Detect which cell encompasses the target text, then output its [X, Y] center coordinate. 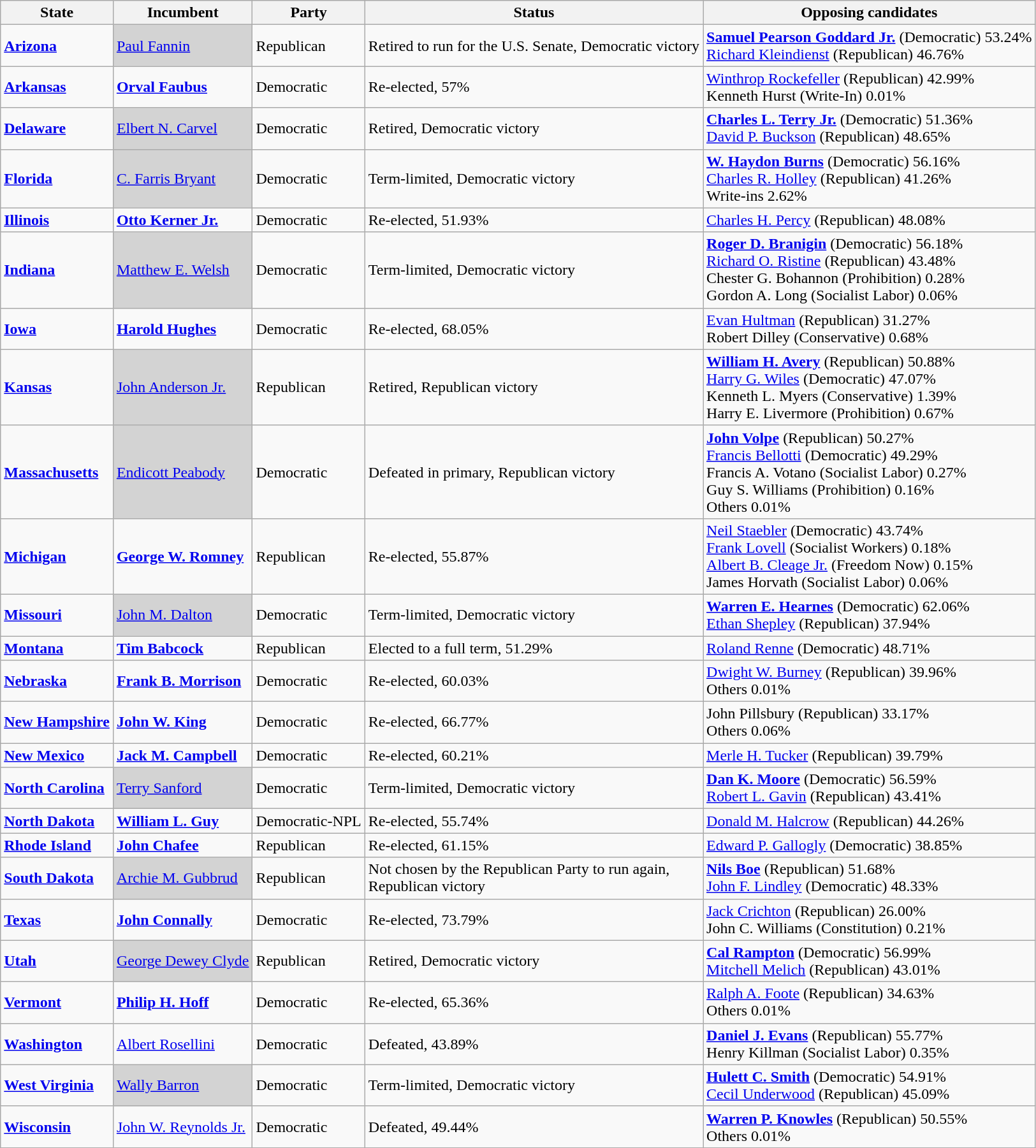
Orval Faubus [182, 87]
Daniel J. Evans (Republican) 55.77% Henry Killman (Socialist Labor) 0.35% [870, 1044]
Status [534, 13]
Samuel Pearson Goddard Jr. (Democratic) 53.24% Richard Kleindienst (Republican) 46.76% [870, 46]
Nebraska [57, 681]
Tim Babcock [182, 648]
Wally Barron [182, 1085]
Massachusetts [57, 472]
Retired to run for the U.S. Senate, Democratic victory [534, 46]
Re-elected, 68.05% [534, 329]
Re-elected, 73.79% [534, 919]
Re-elected, 61.15% [534, 845]
John Pillsbury (Republican) 33.17% Others 0.06% [870, 723]
John W. Reynolds Jr. [182, 1127]
Re-elected, 60.21% [534, 755]
Evan Hultman (Republican) 31.27% Robert Dilley (Conservative) 0.68% [870, 329]
Elbert N. Carvel [182, 129]
Philip H. Hoff [182, 1002]
Nils Boe (Republican) 51.68% John F. Lindley (Democratic) 48.33% [870, 878]
Elected to a full term, 51.29% [534, 648]
C. Farris Bryant [182, 178]
Washington [57, 1044]
Re-elected, 57% [534, 87]
Iowa [57, 329]
Harold Hughes [182, 329]
Re-elected, 60.03% [534, 681]
Retired, Republican victory [534, 388]
Dwight W. Burney (Republican) 39.96% Others 0.01% [870, 681]
John W. King [182, 723]
New Mexico [57, 755]
Re-elected, 51.93% [534, 220]
Otto Kerner Jr. [182, 220]
Ralph A. Foote (Republican) 34.63% Others 0.01% [870, 1002]
Arkansas [57, 87]
Florida [57, 178]
Re-elected, 55.87% [534, 556]
Matthew E. Welsh [182, 270]
William H. Avery (Republican) 50.88% Harry G. Wiles (Democratic) 47.07% Kenneth L. Myers (Conservative) 1.39% Harry E. Livermore (Prohibition) 0.67% [870, 388]
John Chafee [182, 845]
Charles L. Terry Jr. (Democratic) 51.36% David P. Buckson (Republican) 48.65% [870, 129]
Cal Rampton (Democratic) 56.99% Mitchell Melich (Republican) 43.01% [870, 961]
Party [309, 13]
Jack M. Campbell [182, 755]
Texas [57, 919]
Winthrop Rockefeller (Republican) 42.99% Kenneth Hurst (Write-In) 0.01% [870, 87]
Utah [57, 961]
George Dewey Clyde [182, 961]
Michigan [57, 556]
Montana [57, 648]
New Hampshire [57, 723]
Defeated, 49.44% [534, 1127]
Kansas [57, 388]
Roland Renne (Democratic) 48.71% [870, 648]
Not chosen by the Republican Party to run again,Republican victory [534, 878]
Warren E. Hearnes (Democratic) 62.06% Ethan Shepley (Republican) 37.94% [870, 614]
Frank B. Morrison [182, 681]
George W. Romney [182, 556]
Hulett C. Smith (Democratic) 54.91% Cecil Underwood (Republican) 45.09% [870, 1085]
South Dakota [57, 878]
Democratic-NPL [309, 821]
Re-elected, 66.77% [534, 723]
Vermont [57, 1002]
W. Haydon Burns (Democratic) 56.16% Charles R. Holley (Republican) 41.26% Write-ins 2.62% [870, 178]
Wisconsin [57, 1127]
Arizona [57, 46]
Archie M. Gubbrud [182, 878]
Re-elected, 65.36% [534, 1002]
John Anderson Jr. [182, 388]
Rhode Island [57, 845]
Defeated, 43.89% [534, 1044]
Merle H. Tucker (Republican) 39.79% [870, 755]
Warren P. Knowles (Republican) 50.55% Others 0.01% [870, 1127]
Re-elected, 55.74% [534, 821]
West Virginia [57, 1085]
Albert Rosellini [182, 1044]
Dan K. Moore (Democratic) 56.59% Robert L. Gavin (Republican) 43.41% [870, 788]
John Connally [182, 919]
Delaware [57, 129]
Donald M. Halcrow (Republican) 44.26% [870, 821]
Illinois [57, 220]
Missouri [57, 614]
William L. Guy [182, 821]
Endicott Peabody [182, 472]
Opposing candidates [870, 13]
State [57, 13]
Edward P. Gallogly (Democratic) 38.85% [870, 845]
Charles H. Percy (Republican) 48.08% [870, 220]
Paul Fannin [182, 46]
North Carolina [57, 788]
John M. Dalton [182, 614]
North Dakota [57, 821]
Terry Sanford [182, 788]
Indiana [57, 270]
Defeated in primary, Republican victory [534, 472]
Jack Crichton (Republican) 26.00% John C. Williams (Constitution) 0.21% [870, 919]
Incumbent [182, 13]
